Pinpoint the cell where the given text exists, returning its (X, Y) midpoint coordinate. 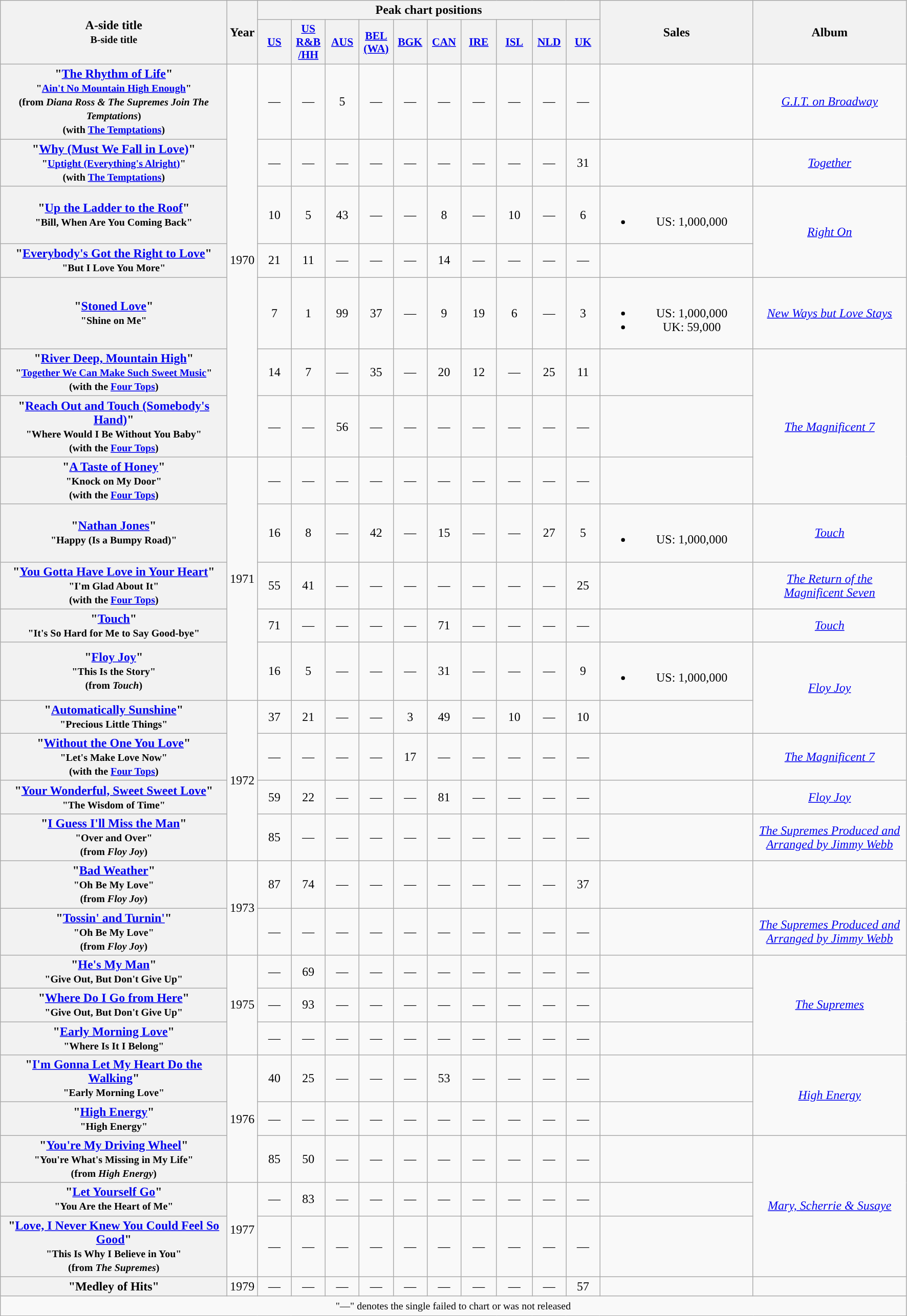
55 (274, 585)
43 (342, 215)
BEL(WA) (376, 42)
USR&B/HH (308, 42)
93 (308, 1005)
1979 (243, 1286)
"—" denotes the single failed to chart or was not released (453, 1306)
1973 (243, 908)
"High Energy""High Energy" (114, 1118)
20 (444, 372)
New Ways but Love Stays (829, 313)
"A Taste of Honey" "Knock on My Door" (with the Four Tops) (114, 480)
UK (583, 42)
15 (444, 533)
CAN (444, 42)
"Automatically Sunshine""Precious Little Things" (114, 716)
42 (376, 533)
53 (444, 1079)
The Return of the Magnificent Seven (829, 585)
57 (583, 1286)
"Reach Out and Touch (Somebody's Hand)" "Where Would I Be Without You Baby" (with the Four Tops) (114, 427)
59 (274, 797)
"Touch""It's So Hard for Me to Say Good-bye" (114, 625)
49 (444, 716)
50 (308, 1159)
87 (274, 884)
"Up the Ladder to the Roof""Bill, When Are You Coming Back" (114, 215)
1976 (243, 1118)
IRE (479, 42)
"Everybody's Got the Right to Love""But I Love You More" (114, 261)
"Bad Weather""Oh Be My Love"(from Floy Joy) (114, 884)
"He's My Man""Give Out, But Don't Give Up" (114, 972)
"You're My Driving Wheel""You're What's Missing in My Life"(from High Energy) (114, 1159)
1972 (243, 780)
81 (444, 797)
Peak chart positions (429, 10)
"I Guess I'll Miss the Man""Over and Over"(from Floy Joy) (114, 837)
"River Deep, Mountain High" "Together We Can Make Such Sweet Music" (with the Four Tops) (114, 372)
Sales (677, 33)
12 (479, 372)
"Tossin' and Turnin'" "Oh Be My Love"(from Floy Joy) (114, 931)
A-side titleB-side title (114, 33)
Album (829, 33)
99 (342, 313)
Mary, Scherrie & Susaye (829, 1206)
"Let Yourself Go""You Are the Heart of Me" (114, 1199)
1977 (243, 1230)
"The Rhythm of Life" "Ain't No Mountain High Enough"(from Diana Ross & The Supremes Join The Temptations) (with The Temptations) (114, 101)
"Stoned Love""Shine on Me" (114, 313)
41 (308, 585)
High Energy (829, 1095)
19 (479, 313)
Together (829, 163)
56 (342, 427)
"Medley of Hits" (114, 1286)
35 (376, 372)
1971 (243, 578)
17 (410, 757)
74 (308, 884)
83 (308, 1199)
"Floy Joy""This Is the Story"(from Touch) (114, 671)
"Where Do I Go from Here""Give Out, But Don't Give Up" (114, 1005)
The Supremes (829, 1005)
27 (549, 533)
ISL (514, 42)
BGK (410, 42)
"Your Wonderful, Sweet Sweet Love""The Wisdom of Time" (114, 797)
"Why (Must We Fall in Love)" "Uptight (Everything's Alright)" (with The Temptations) (114, 163)
"You Gotta Have Love in Your Heart" "I'm Glad About It" (with the Four Tops) (114, 585)
Year (243, 33)
NLD (549, 42)
1 (308, 313)
US (274, 42)
40 (274, 1079)
US: 1,000,000UK: 59,000 (677, 313)
69 (308, 972)
1975 (243, 1005)
"Nathan Jones""Happy (Is a Bumpy Road)" (114, 533)
1970 (243, 260)
"Without the One You Love" "Let's Make Love Now" (with the Four Tops) (114, 757)
Right On (829, 232)
G.I.T. on Broadway (829, 101)
"Love, I Never Knew You Could Feel So Good""This Is Why I Believe in You"(from The Supremes) (114, 1246)
22 (308, 797)
AUS (342, 42)
"Early Morning Love" "Where Is It I Belong" (114, 1039)
"I'm Gonna Let My Heart Do the Walking""Early Morning Love" (114, 1079)
